Output the [X, Y] coordinate of the center of the cell containing the given text.  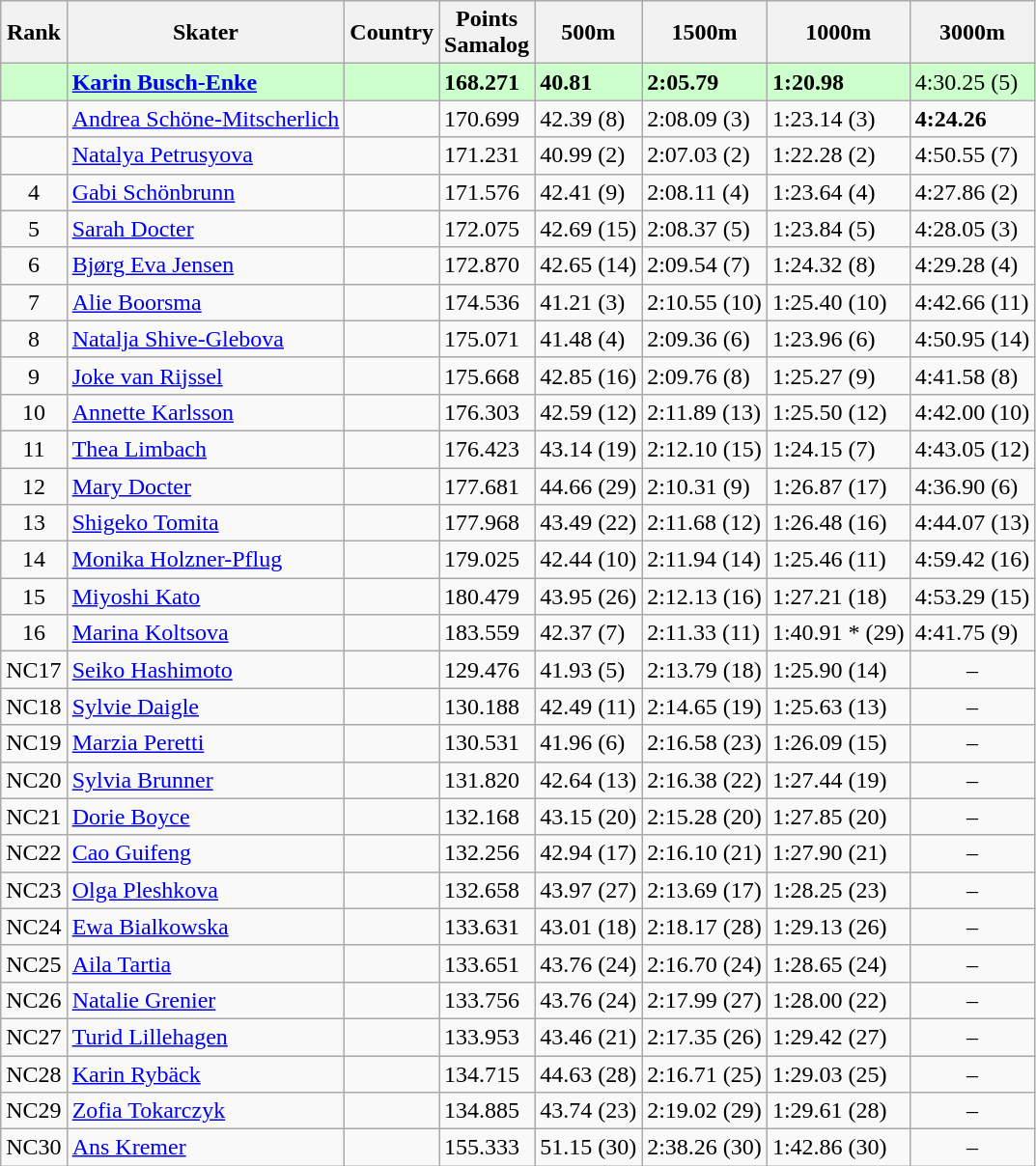
NC21 [34, 817]
Shigeko Tomita [206, 523]
2:09.76 (8) [705, 375]
1:27.44 (19) [838, 780]
NC17 [34, 670]
1:23.14 (3) [838, 119]
2:16.70 (24) [705, 963]
Dorie Boyce [206, 817]
2:11.89 (13) [705, 412]
4:50.95 (14) [972, 339]
133.651 [487, 963]
2:16.58 (23) [705, 743]
1:27.21 (18) [838, 597]
NC18 [34, 707]
NC26 [34, 1000]
11 [34, 449]
Mary Docter [206, 486]
Country [392, 33]
2:19.02 (29) [705, 1111]
2:07.03 (2) [705, 155]
4:43.05 (12) [972, 449]
4:24.26 [972, 119]
41.93 (5) [589, 670]
1:29.13 (26) [838, 927]
41.21 (3) [589, 302]
NC30 [34, 1148]
4:44.07 (13) [972, 523]
NC20 [34, 780]
NC28 [34, 1074]
Andrea Schöne-Mitscherlich [206, 119]
1:28.00 (22) [838, 1000]
4:42.66 (11) [972, 302]
4:27.86 (2) [972, 192]
4:53.29 (15) [972, 597]
42.49 (11) [589, 707]
1000m [838, 33]
1:25.63 (13) [838, 707]
16 [34, 633]
40.81 [589, 82]
129.476 [487, 670]
NC25 [34, 963]
175.071 [487, 339]
14 [34, 560]
4:50.55 (7) [972, 155]
Alie Boorsma [206, 302]
2:08.11 (4) [705, 192]
Points Samalog [487, 33]
168.271 [487, 82]
3000m [972, 33]
1:40.91 * (29) [838, 633]
Cao Guifeng [206, 853]
170.699 [487, 119]
Miyoshi Kato [206, 597]
15 [34, 597]
42.41 (9) [589, 192]
Seiko Hashimoto [206, 670]
Ans Kremer [206, 1148]
2:09.54 (7) [705, 265]
42.37 (7) [589, 633]
4:28.05 (3) [972, 229]
155.333 [487, 1148]
Thea Limbach [206, 449]
44.66 (29) [589, 486]
133.756 [487, 1000]
Aila Tartia [206, 963]
133.953 [487, 1037]
2:12.13 (16) [705, 597]
9 [34, 375]
132.168 [487, 817]
42.65 (14) [589, 265]
172.870 [487, 265]
1:24.32 (8) [838, 265]
NC29 [34, 1111]
Marina Koltsova [206, 633]
Joke van Rijssel [206, 375]
2:08.37 (5) [705, 229]
130.531 [487, 743]
2:08.09 (3) [705, 119]
2:16.10 (21) [705, 853]
2:11.94 (14) [705, 560]
2:16.38 (22) [705, 780]
1:29.61 (28) [838, 1111]
1500m [705, 33]
4:41.75 (9) [972, 633]
2:10.55 (10) [705, 302]
43.95 (26) [589, 597]
2:13.79 (18) [705, 670]
40.99 (2) [589, 155]
42.39 (8) [589, 119]
4:42.00 (10) [972, 412]
42.64 (13) [589, 780]
NC23 [34, 890]
4 [34, 192]
42.85 (16) [589, 375]
2:16.71 (25) [705, 1074]
42.44 (10) [589, 560]
Sylvia Brunner [206, 780]
NC19 [34, 743]
1:26.87 (17) [838, 486]
43.14 (19) [589, 449]
Gabi Schönbrunn [206, 192]
1:23.64 (4) [838, 192]
43.74 (23) [589, 1111]
132.256 [487, 853]
133.631 [487, 927]
4:29.28 (4) [972, 265]
6 [34, 265]
7 [34, 302]
2:38.26 (30) [705, 1148]
183.559 [487, 633]
1:27.85 (20) [838, 817]
1:26.48 (16) [838, 523]
NC22 [34, 853]
1:27.90 (21) [838, 853]
5 [34, 229]
44.63 (28) [589, 1074]
4:41.58 (8) [972, 375]
171.576 [487, 192]
1:23.84 (5) [838, 229]
171.231 [487, 155]
177.681 [487, 486]
2:11.33 (11) [705, 633]
Natalie Grenier [206, 1000]
Natalya Petrusyova [206, 155]
Sylvie Daigle [206, 707]
Ewa Bialkowska [206, 927]
Marzia Peretti [206, 743]
4:30.25 (5) [972, 82]
1:26.09 (15) [838, 743]
Karin Busch-Enke [206, 82]
2:10.31 (9) [705, 486]
2:17.99 (27) [705, 1000]
2:18.17 (28) [705, 927]
179.025 [487, 560]
172.075 [487, 229]
177.968 [487, 523]
43.15 (20) [589, 817]
132.658 [487, 890]
43.49 (22) [589, 523]
41.96 (6) [589, 743]
2:14.65 (19) [705, 707]
1:25.27 (9) [838, 375]
2:13.69 (17) [705, 890]
176.303 [487, 412]
4:36.90 (6) [972, 486]
10 [34, 412]
130.188 [487, 707]
1:20.98 [838, 82]
42.59 (12) [589, 412]
2:05.79 [705, 82]
2:17.35 (26) [705, 1037]
51.15 (30) [589, 1148]
1:28.25 (23) [838, 890]
13 [34, 523]
42.69 (15) [589, 229]
1:24.15 (7) [838, 449]
43.01 (18) [589, 927]
500m [589, 33]
Karin Rybäck [206, 1074]
12 [34, 486]
1:28.65 (24) [838, 963]
2:09.36 (6) [705, 339]
Turid Lillehagen [206, 1037]
175.668 [487, 375]
1:22.28 (2) [838, 155]
1:42.86 (30) [838, 1148]
Sarah Docter [206, 229]
41.48 (4) [589, 339]
134.885 [487, 1111]
1:23.96 (6) [838, 339]
43.46 (21) [589, 1037]
176.423 [487, 449]
1:29.03 (25) [838, 1074]
1:25.46 (11) [838, 560]
2:15.28 (20) [705, 817]
43.97 (27) [589, 890]
134.715 [487, 1074]
Skater [206, 33]
1:25.50 (12) [838, 412]
NC27 [34, 1037]
174.536 [487, 302]
131.820 [487, 780]
Annette Karlsson [206, 412]
1:29.42 (27) [838, 1037]
Zofia Tokarczyk [206, 1111]
Olga Pleshkova [206, 890]
Natalja Shive-Glebova [206, 339]
2:12.10 (15) [705, 449]
4:59.42 (16) [972, 560]
180.479 [487, 597]
2:11.68 (12) [705, 523]
1:25.90 (14) [838, 670]
NC24 [34, 927]
8 [34, 339]
42.94 (17) [589, 853]
Bjørg Eva Jensen [206, 265]
1:25.40 (10) [838, 302]
Rank [34, 33]
Monika Holzner-Pflug [206, 560]
